Find where the given text appears and provide that cell's center as [x, y] coordinate. 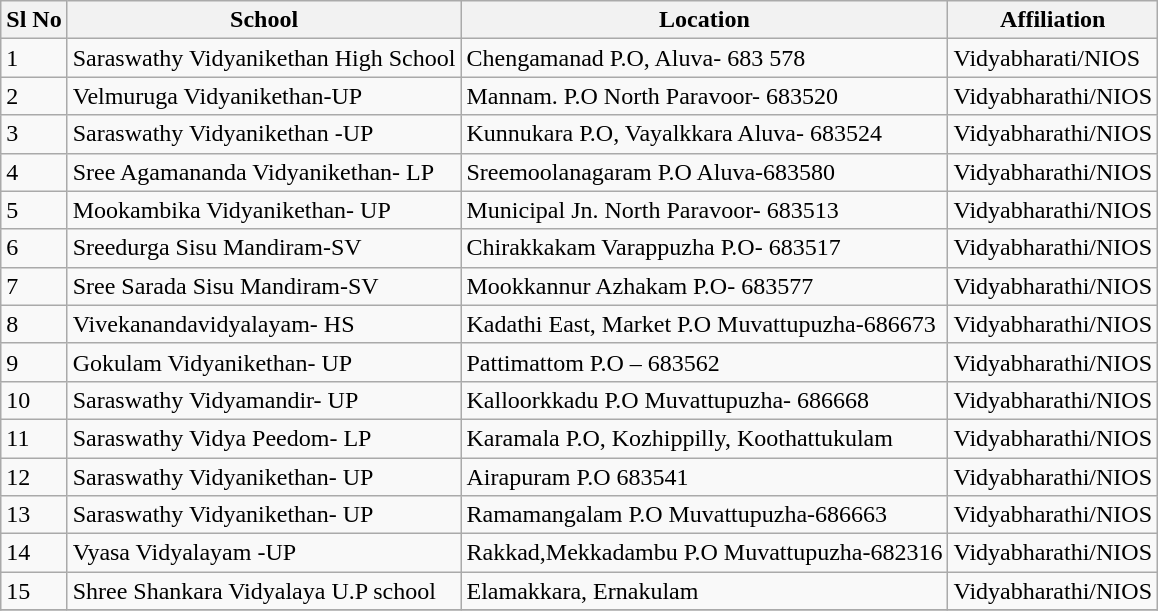
14 [34, 553]
5 [34, 210]
Mannam. P.O North Paravoor- 683520 [704, 96]
Sl No [34, 20]
Kunnukara P.O, Vayalkkara Aluva- 683524 [704, 134]
1 [34, 58]
Saraswathy Vidyamandir- UP [264, 400]
Saraswathy Vidyanikethan -UP [264, 134]
Karamala P.O, Kozhippilly, Koothattukulam [704, 438]
Mookambika Vidyanikethan- UP [264, 210]
11 [34, 438]
15 [34, 591]
Kalloorkkadu P.O Muvattupuzha- 686668 [704, 400]
8 [34, 324]
Airapuram P.O 683541 [704, 477]
Municipal Jn. North Paravoor- 683513 [704, 210]
Pattimattom P.O – 683562 [704, 362]
Mookkannur Azhakam P.O- 683577 [704, 286]
Chengamanad P.O, Aluva- 683 578 [704, 58]
Gokulam Vidyanikethan- UP [264, 362]
Sreedurga Sisu Mandiram-SV [264, 248]
Kadathi East, Market P.O Muvattupuzha-686673 [704, 324]
Affiliation [1053, 20]
Vidyabharati/NIOS [1053, 58]
Vyasa Vidyalayam -UP [264, 553]
9 [34, 362]
4 [34, 172]
Location [704, 20]
Saraswathy Vidya Peedom- LP [264, 438]
Sree Agamananda Vidyanikethan- LP [264, 172]
6 [34, 248]
Velmuruga Vidyanikethan-UP [264, 96]
13 [34, 515]
School [264, 20]
Saraswathy Vidyanikethan High School [264, 58]
Elamakkara, Ernakulam [704, 591]
12 [34, 477]
Sreemoolanagaram P.O Aluva-683580 [704, 172]
7 [34, 286]
10 [34, 400]
Shree Shankara Vidyalaya U.P school [264, 591]
Ramamangalam P.O Muvattupuzha-686663 [704, 515]
Vivekanandavidyalayam- HS [264, 324]
3 [34, 134]
2 [34, 96]
Chirakkakam Varappuzha P.O- 683517 [704, 248]
Sree Sarada Sisu Mandiram-SV [264, 286]
Rakkad,Mekkadambu P.O Muvattupuzha-682316 [704, 553]
